Detect which cell encompasses the target text, then output its [X, Y] center coordinate. 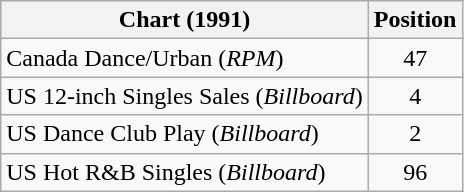
US Hot R&B Singles (Billboard) [185, 172]
US Dance Club Play (Billboard) [185, 134]
47 [415, 58]
Position [415, 20]
US 12-inch Singles Sales (Billboard) [185, 96]
96 [415, 172]
2 [415, 134]
Chart (1991) [185, 20]
4 [415, 96]
Canada Dance/Urban (RPM) [185, 58]
